Extract the [x, y] coordinate from the center of the cell holding the provided text.  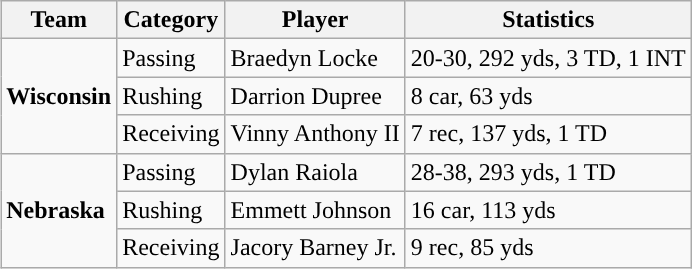
8 car, 63 yds [548, 96]
16 car, 113 yds [548, 210]
Category [171, 20]
Player [315, 20]
Braedyn Locke [315, 58]
Wisconsin [59, 96]
Emmett Johnson [315, 210]
7 rec, 137 yds, 1 TD [548, 134]
Darrion Dupree [315, 96]
Dylan Raiola [315, 172]
Vinny Anthony II [315, 134]
Nebraska [59, 210]
Jacory Barney Jr. [315, 248]
28-38, 293 yds, 1 TD [548, 172]
Team [59, 20]
9 rec, 85 yds [548, 248]
Statistics [548, 20]
20-30, 292 yds, 3 TD, 1 INT [548, 58]
